Capture the cell that displays the provided text and extract its (X, Y) central coordinate. 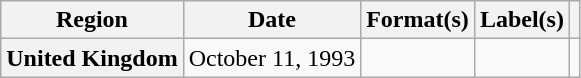
October 11, 1993 (272, 58)
Format(s) (418, 20)
Date (272, 20)
United Kingdom (92, 58)
Region (92, 20)
Label(s) (522, 20)
